Detect which cell encompasses the target text, then output its [x, y] center coordinate. 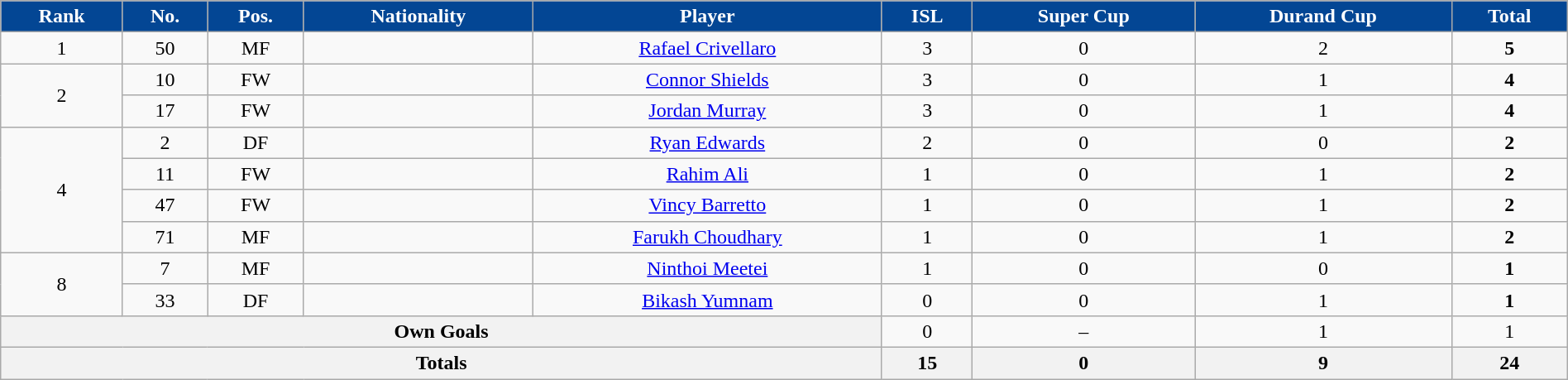
50 [165, 48]
Pos. [256, 17]
– [1083, 331]
11 [165, 174]
ISL [927, 17]
Jordan Murray [707, 111]
33 [165, 300]
Own Goals [442, 331]
No. [165, 17]
Ryan Edwards [707, 142]
24 [1509, 363]
71 [165, 237]
Rahim Ali [707, 174]
10 [165, 79]
8 [62, 284]
Totals [442, 363]
Super Cup [1083, 17]
Connor Shields [707, 79]
Durand Cup [1323, 17]
Vincy Barretto [707, 205]
Total [1509, 17]
Nationality [418, 17]
9 [1323, 363]
Ninthoi Meetei [707, 268]
5 [1509, 48]
Player [707, 17]
15 [927, 363]
7 [165, 268]
17 [165, 111]
Farukh Choudhary [707, 237]
Rank [62, 17]
47 [165, 205]
Bikash Yumnam [707, 300]
Rafael Crivellaro [707, 48]
